Output the (X, Y) coordinate of the center of the cell containing the given text.  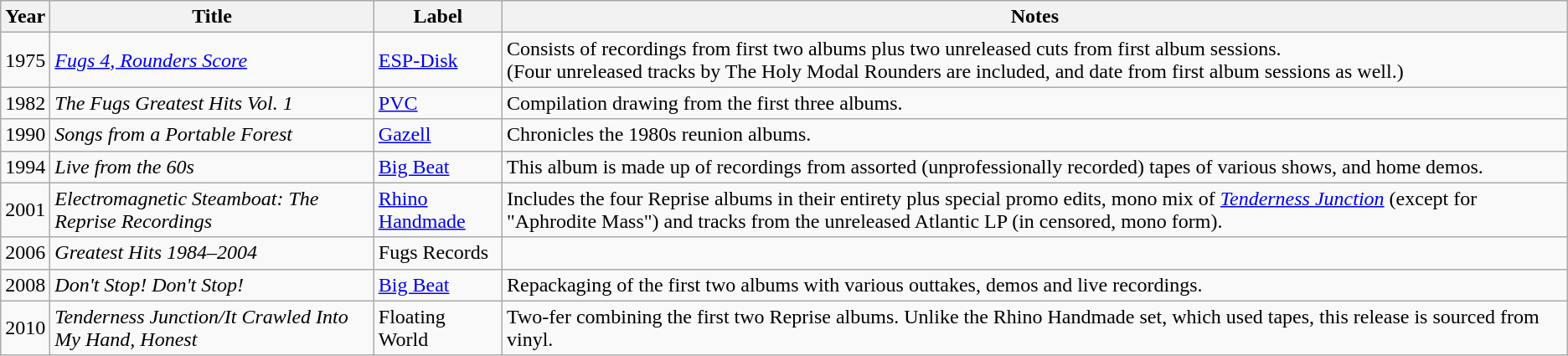
Electromagnetic Steamboat: The Reprise Recordings (212, 209)
1975 (25, 60)
Title (212, 17)
Year (25, 17)
1982 (25, 103)
Don't Stop! Don't Stop! (212, 285)
The Fugs Greatest Hits Vol. 1 (212, 103)
Gazell (437, 135)
Chronicles the 1980s reunion albums. (1034, 135)
2001 (25, 209)
2006 (25, 253)
Two-fer combining the first two Reprise albums. Unlike the Rhino Handmade set, which used tapes, this release is sourced from vinyl. (1034, 328)
PVC (437, 103)
Label (437, 17)
Fugs Records (437, 253)
Rhino Handmade (437, 209)
Notes (1034, 17)
1994 (25, 167)
2008 (25, 285)
Greatest Hits 1984–2004 (212, 253)
Tenderness Junction/It Crawled Into My Hand, Honest (212, 328)
Compilation drawing from the first three albums. (1034, 103)
This album is made up of recordings from assorted (unprofessionally recorded) tapes of various shows, and home demos. (1034, 167)
Fugs 4, Rounders Score (212, 60)
1990 (25, 135)
Repackaging of the first two albums with various outtakes, demos and live recordings. (1034, 285)
2010 (25, 328)
Live from the 60s (212, 167)
ESP-Disk (437, 60)
Songs from a Portable Forest (212, 135)
Floating World (437, 328)
